Return the (x, y) coordinate for the center point of the cell that contains the specified text.  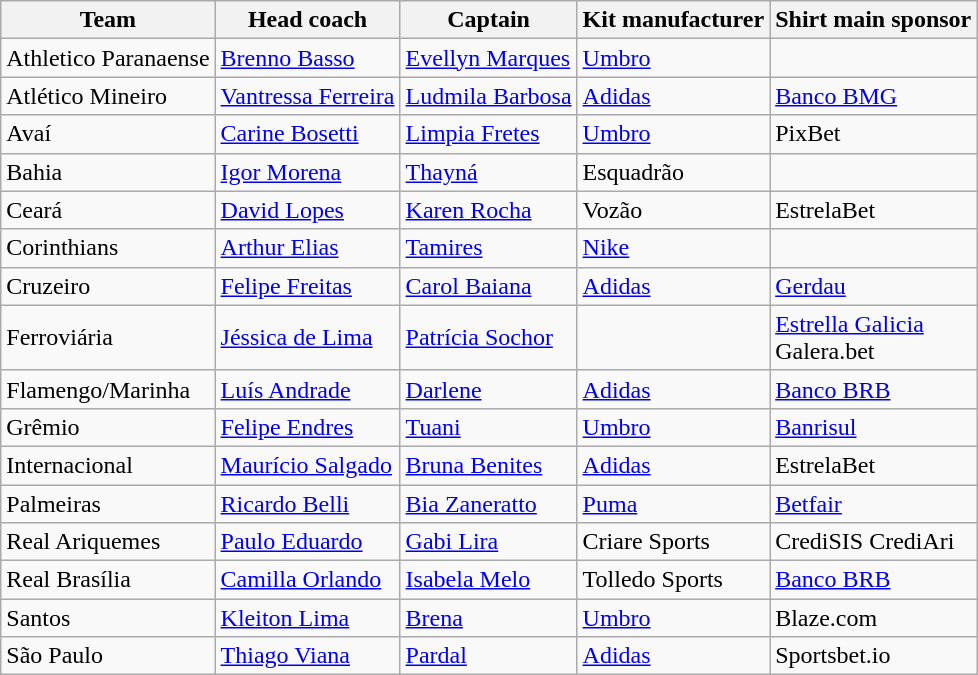
Betfair (874, 503)
Limpia Fretes (488, 134)
Real Ariquemes (108, 542)
Ludmila Barbosa (488, 96)
Sportsbet.io (874, 656)
Internacional (108, 465)
Tolledo Sports (674, 580)
Carine Bosetti (308, 134)
Patrícia Sochor (488, 338)
Atlético Mineiro (108, 96)
Blaze.com (874, 618)
Tuani (488, 427)
Corinthians (108, 248)
David Lopes (308, 210)
Ferroviária (108, 338)
Team (108, 20)
Felipe Freitas (308, 286)
Banco BMG (874, 96)
Banrisul (874, 427)
Carol Baiana (488, 286)
Ceará (108, 210)
Flamengo/Marinha (108, 389)
Ricardo Belli (308, 503)
Bruna Benites (488, 465)
Thayná (488, 172)
Karen Rocha (488, 210)
Vantressa Ferreira (308, 96)
Kit manufacturer (674, 20)
Igor Morena (308, 172)
Santos (108, 618)
Bahia (108, 172)
Tamires (488, 248)
Darlene (488, 389)
Pardal (488, 656)
São Paulo (108, 656)
Real Brasília (108, 580)
Felipe Endres (308, 427)
Avaí (108, 134)
Bia Zaneratto (488, 503)
Camilla Orlando (308, 580)
Paulo Eduardo (308, 542)
Criare Sports (674, 542)
Shirt main sponsor (874, 20)
Captain (488, 20)
Arthur Elias (308, 248)
Cruzeiro (108, 286)
Nike (674, 248)
Grêmio (108, 427)
CrediSIS CrediAri (874, 542)
Athletico Paranaense (108, 58)
PixBet (874, 134)
Vozão (674, 210)
Jéssica de Lima (308, 338)
Isabela Melo (488, 580)
Luís Andrade (308, 389)
Esquadrão (674, 172)
Estrella GaliciaGalera.bet (874, 338)
Maurício Salgado (308, 465)
Thiago Viana (308, 656)
Evellyn Marques (488, 58)
Head coach (308, 20)
Puma (674, 503)
Kleiton Lima (308, 618)
Brenno Basso (308, 58)
Gerdau (874, 286)
Palmeiras (108, 503)
Gabi Lira (488, 542)
Brena (488, 618)
